Find where the given text appears and provide that cell's center as (x, y) coordinate. 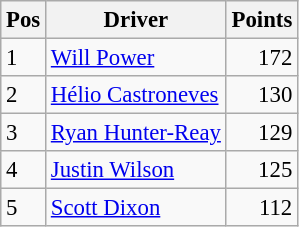
Scott Dixon (136, 208)
Will Power (136, 58)
112 (262, 208)
125 (262, 170)
5 (24, 208)
4 (24, 170)
Driver (136, 20)
Justin Wilson (136, 170)
Hélio Castroneves (136, 95)
1 (24, 58)
2 (24, 95)
Ryan Hunter-Reay (136, 133)
Points (262, 20)
3 (24, 133)
Pos (24, 20)
129 (262, 133)
130 (262, 95)
172 (262, 58)
